Extract the [X, Y] coordinate from the center of the cell holding the provided text.  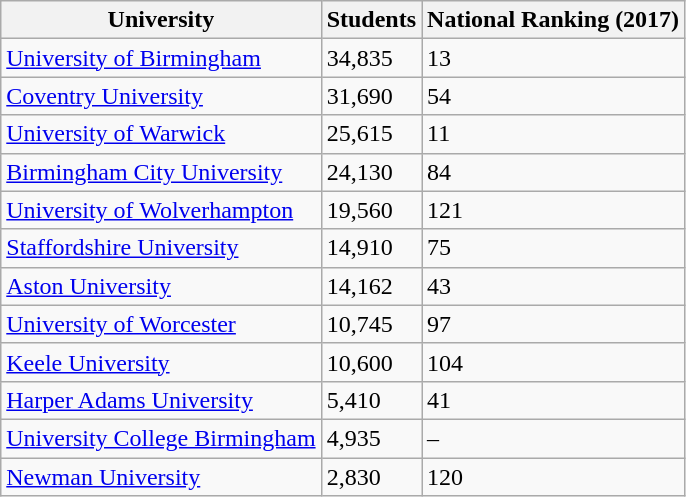
– [554, 438]
120 [554, 477]
Coventry University [161, 96]
University College Birmingham [161, 438]
Birmingham City University [161, 172]
84 [554, 172]
43 [554, 286]
41 [554, 400]
5,410 [371, 400]
Students [371, 20]
121 [554, 210]
Newman University [161, 477]
University [161, 20]
University of Worcester [161, 324]
14,162 [371, 286]
97 [554, 324]
10,745 [371, 324]
University of Warwick [161, 134]
34,835 [371, 58]
2,830 [371, 477]
31,690 [371, 96]
Keele University [161, 362]
11 [554, 134]
Staffordshire University [161, 248]
54 [554, 96]
25,615 [371, 134]
Aston University [161, 286]
University of Birmingham [161, 58]
19,560 [371, 210]
National Ranking (2017) [554, 20]
24,130 [371, 172]
10,600 [371, 362]
University of Wolverhampton [161, 210]
4,935 [371, 438]
13 [554, 58]
Harper Adams University [161, 400]
14,910 [371, 248]
75 [554, 248]
104 [554, 362]
